Determine the (X, Y) coordinate at the center of the cell enclosing the given text.  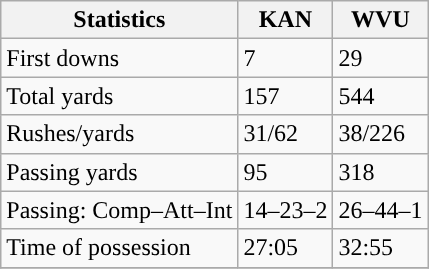
95 (286, 172)
157 (286, 96)
Statistics (120, 20)
29 (380, 58)
544 (380, 96)
KAN (286, 20)
First downs (120, 58)
Time of possession (120, 248)
31/62 (286, 134)
38/226 (380, 134)
Rushes/yards (120, 134)
Passing: Comp–Att–Int (120, 210)
32:55 (380, 248)
318 (380, 172)
7 (286, 58)
26–44–1 (380, 210)
Passing yards (120, 172)
WVU (380, 20)
14–23–2 (286, 210)
27:05 (286, 248)
Total yards (120, 96)
